For the text-containing cell, return its midpoint in [x, y] coordinate format. 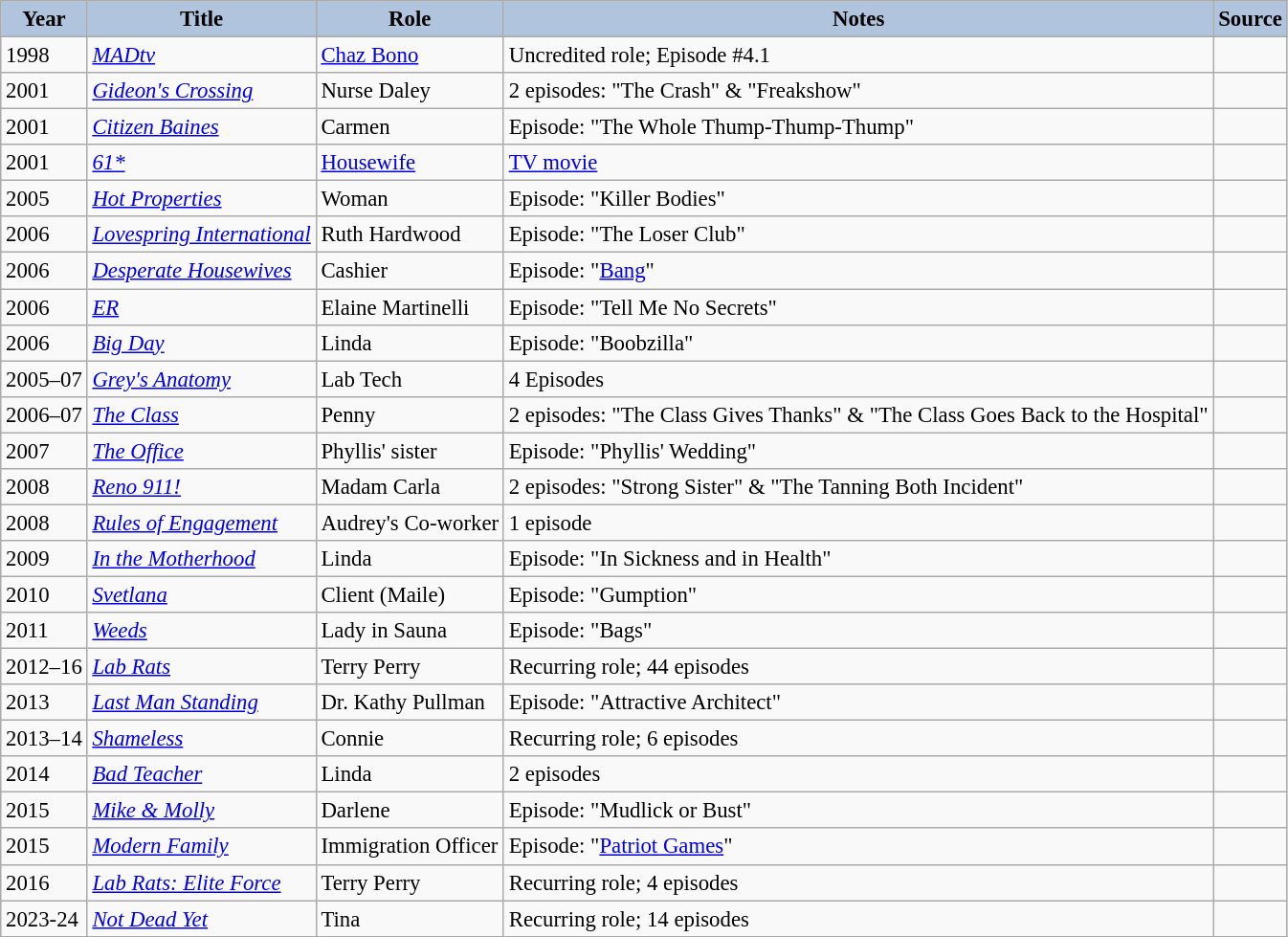
Episode: "Bags" [857, 631]
ER [201, 307]
TV movie [857, 163]
61* [201, 163]
Ruth Hardwood [410, 234]
Recurring role; 4 episodes [857, 882]
2011 [44, 631]
2012–16 [44, 667]
1 episode [857, 523]
2023-24 [44, 919]
2005 [44, 199]
Gideon's Crossing [201, 91]
2 episodes: "The Crash" & "Freakshow" [857, 91]
Rules of Engagement [201, 523]
MADtv [201, 56]
Episode: "Boobzilla" [857, 343]
Notes [857, 19]
Connie [410, 739]
Dr. Kathy Pullman [410, 703]
Madam Carla [410, 487]
Carmen [410, 127]
2009 [44, 559]
2013–14 [44, 739]
Uncredited role; Episode #4.1 [857, 56]
Mike & Molly [201, 811]
2010 [44, 594]
Tina [410, 919]
Episode: "The Whole Thump-Thump-Thump" [857, 127]
2 episodes: "The Class Gives Thanks" & "The Class Goes Back to the Hospital" [857, 414]
Bad Teacher [201, 774]
Episode: "In Sickness and in Health" [857, 559]
Grey's Anatomy [201, 379]
2 episodes [857, 774]
Elaine Martinelli [410, 307]
Client (Maile) [410, 594]
2016 [44, 882]
Svetlana [201, 594]
Episode: "Mudlick or Bust" [857, 811]
2005–07 [44, 379]
Title [201, 19]
The Office [201, 451]
Episode: "Attractive Architect" [857, 703]
Audrey's Co-worker [410, 523]
Chaz Bono [410, 56]
Recurring role; 14 episodes [857, 919]
Not Dead Yet [201, 919]
1998 [44, 56]
Penny [410, 414]
2006–07 [44, 414]
Year [44, 19]
Woman [410, 199]
Nurse Daley [410, 91]
Role [410, 19]
Modern Family [201, 847]
2013 [44, 703]
Lab Tech [410, 379]
Episode: "Patriot Games" [857, 847]
Episode: "The Loser Club" [857, 234]
2007 [44, 451]
Immigration Officer [410, 847]
Lab Rats [201, 667]
Lady in Sauna [410, 631]
Big Day [201, 343]
Weeds [201, 631]
Shameless [201, 739]
Source [1250, 19]
Episode: "Gumption" [857, 594]
2014 [44, 774]
Recurring role; 6 episodes [857, 739]
Recurring role; 44 episodes [857, 667]
Episode: "Tell Me No Secrets" [857, 307]
4 Episodes [857, 379]
2 episodes: "Strong Sister" & "The Tanning Both Incident" [857, 487]
In the Motherhood [201, 559]
Lovespring International [201, 234]
The Class [201, 414]
Lab Rats: Elite Force [201, 882]
Hot Properties [201, 199]
Episode: "Phyllis' Wedding" [857, 451]
Desperate Housewives [201, 271]
Phyllis' sister [410, 451]
Citizen Baines [201, 127]
Housewife [410, 163]
Darlene [410, 811]
Episode: "Killer Bodies" [857, 199]
Episode: "Bang" [857, 271]
Cashier [410, 271]
Last Man Standing [201, 703]
Reno 911! [201, 487]
